Provide the (X, Y) coordinate of the cell's center where the given text is located.  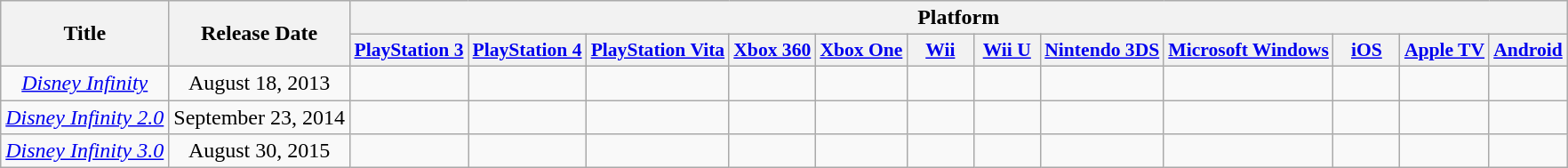
September 23, 2014 (260, 116)
Disney Infinity 3.0 (85, 151)
Title (85, 34)
Wii (940, 51)
Release Date (260, 34)
Wii U (1006, 51)
Apple TV (1444, 51)
Nintendo 3DS (1102, 51)
August 18, 2013 (260, 83)
Platform (958, 18)
PlayStation 3 (409, 51)
Microsoft Windows (1248, 51)
Android (1528, 51)
PlayStation 4 (528, 51)
Disney Infinity (85, 83)
PlayStation Vita (658, 51)
Xbox 360 (772, 51)
iOS (1367, 51)
Disney Infinity 2.0 (85, 116)
August 30, 2015 (260, 151)
Xbox One (860, 51)
